Identify which cell holds the provided text, then report its [X, Y] central coordinate. 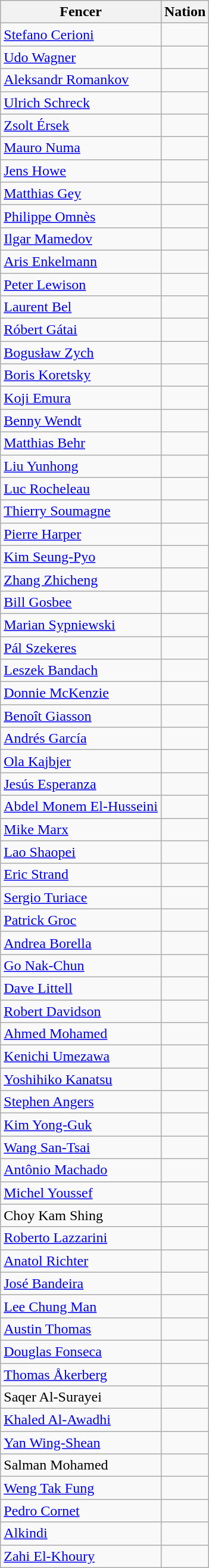
Khaled Al-Awadhi [81, 1420]
Antônio Machado [81, 1170]
Aleksandr Romankov [81, 80]
Leszek Bandach [81, 671]
Dave Littell [81, 988]
Peter Lewison [81, 285]
Matthias Gey [81, 193]
Benoît Giasson [81, 716]
Zsolt Érsek [81, 125]
Bogusław Zych [81, 353]
Stefano Cerioni [81, 35]
Patrick Groc [81, 920]
Thomas Åkerberg [81, 1374]
Marian Sypniewski [81, 625]
Zahi El-Khoury [81, 1556]
Andrea Borella [81, 943]
Laurent Bel [81, 307]
Kim Yong-Guk [81, 1125]
Bill Gosbee [81, 602]
Jens Howe [81, 171]
Lao Shaopei [81, 852]
Saqer Al-Surayei [81, 1397]
Yan Wing-Shean [81, 1443]
Ola Kajbjer [81, 761]
Douglas Fonseca [81, 1351]
Yoshihiko Kanatsu [81, 1079]
Nation [185, 12]
Robert Davidson [81, 1011]
Donnie McKenzie [81, 693]
Fencer [81, 12]
Eric Strand [81, 875]
Austin Thomas [81, 1329]
Mike Marx [81, 829]
Choy Kam Shing [81, 1215]
Zhang Zhicheng [81, 579]
Ulrich Schreck [81, 103]
Luc Rocheleau [81, 489]
Roberto Lazzarini [81, 1238]
Aris Enkelmann [81, 261]
Michel Youssef [81, 1193]
Benny Wendt [81, 421]
Wang San-Tsai [81, 1147]
Pedro Cornet [81, 1511]
Ilgar Mamedov [81, 239]
Matthias Behr [81, 443]
Pál Szekeres [81, 647]
Liu Yunhong [81, 466]
Jesús Esperanza [81, 784]
Ahmed Mohamed [81, 1034]
Alkindi [81, 1533]
José Bandeira [81, 1283]
Sergio Turiace [81, 897]
Anatol Richter [81, 1261]
Andrés García [81, 739]
Stephen Angers [81, 1102]
Philippe Omnès [81, 216]
Pierre Harper [81, 534]
Weng Tak Fung [81, 1488]
Kim Seung-Pyo [81, 557]
Abdel Monem El-Husseini [81, 807]
Lee Chung Man [81, 1306]
Mauro Numa [81, 148]
Go Nak-Chun [81, 965]
Koji Emura [81, 398]
Salman Mohamed [81, 1465]
Thierry Soumagne [81, 511]
Róbert Gátai [81, 330]
Kenichi Umezawa [81, 1057]
Boris Koretsky [81, 375]
Udo Wagner [81, 57]
